Capture the cell that displays the provided text and extract its [x, y] central coordinate. 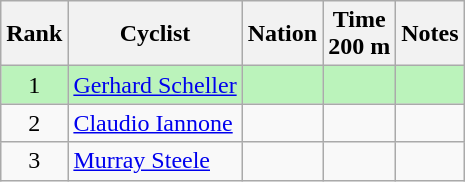
Gerhard Scheller [155, 85]
1 [34, 85]
Murray Steele [155, 161]
Nation [282, 34]
Cyclist [155, 34]
2 [34, 123]
Claudio Iannone [155, 123]
Rank [34, 34]
Time200 m [360, 34]
Notes [430, 34]
3 [34, 161]
